Find where the given text appears and provide that cell's center as [x, y] coordinate. 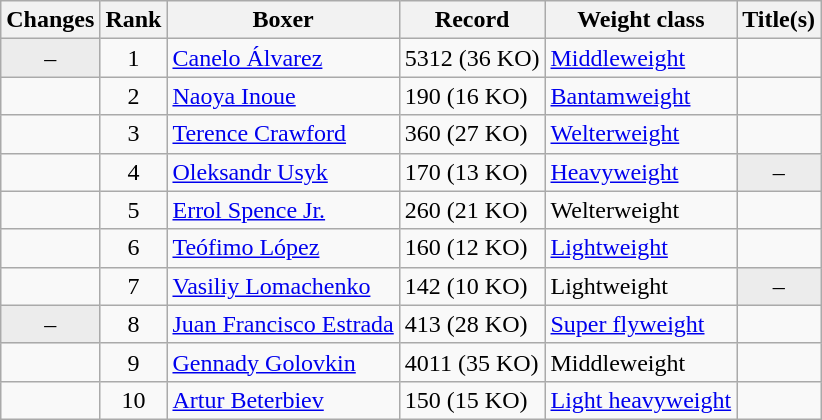
170 (13 KO) [472, 172]
Terence Crawford [283, 134]
9 [134, 362]
150 (15 KO) [472, 400]
Naoya Inoue [283, 96]
4 [134, 172]
3 [134, 134]
360 (27 KO) [472, 134]
Changes [50, 20]
Light heavyweight [641, 400]
260 (21 KO) [472, 210]
Teófimo López [283, 248]
Super flyweight [641, 324]
Canelo Álvarez [283, 58]
5312 (36 KO) [472, 58]
Gennady Golovkin [283, 362]
Heavyweight [641, 172]
Vasiliy Lomachenko [283, 286]
Boxer [283, 20]
142 (10 KO) [472, 286]
Weight class [641, 20]
Oleksandr Usyk [283, 172]
7 [134, 286]
190 (16 KO) [472, 96]
8 [134, 324]
160 (12 KO) [472, 248]
413 (28 KO) [472, 324]
Title(s) [779, 20]
Bantamweight [641, 96]
5 [134, 210]
Artur Beterbiev [283, 400]
Errol Spence Jr. [283, 210]
Record [472, 20]
1 [134, 58]
10 [134, 400]
6 [134, 248]
2 [134, 96]
Juan Francisco Estrada [283, 324]
4011 (35 KO) [472, 362]
Rank [134, 20]
